Identify which cell holds the provided text, then report its (x, y) central coordinate. 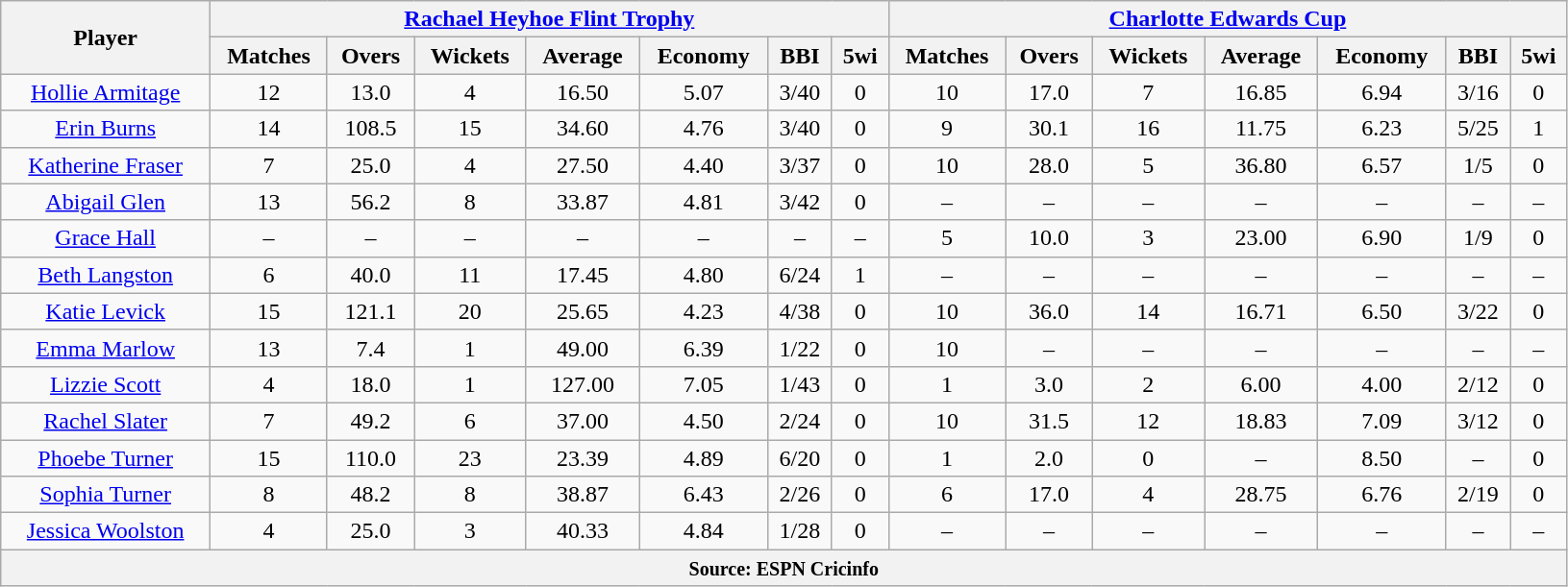
7.09 (1381, 421)
56.2 (370, 202)
16.50 (583, 92)
Charlotte Edwards Cup (1228, 19)
2/19 (1479, 495)
33.87 (583, 202)
5.07 (704, 92)
3.0 (1049, 384)
6/24 (800, 275)
3/42 (800, 202)
48.2 (370, 495)
16.85 (1260, 92)
49.2 (370, 421)
34.60 (583, 129)
Source: ESPN Cricinfo (784, 568)
36.80 (1260, 165)
Hollie Armitage (106, 92)
Lizzie Scott (106, 384)
1/9 (1479, 238)
6.76 (1381, 495)
2 (1148, 384)
3/12 (1479, 421)
4/38 (800, 311)
18.0 (370, 384)
38.87 (583, 495)
6.00 (1260, 384)
108.5 (370, 129)
4.40 (704, 165)
18.83 (1260, 421)
110.0 (370, 458)
40.33 (583, 531)
37.00 (583, 421)
1/43 (800, 384)
Katherine Fraser (106, 165)
2/26 (800, 495)
4.23 (704, 311)
2/12 (1479, 384)
Rachael Heyhoe Flint Trophy (550, 19)
Phoebe Turner (106, 458)
6/20 (800, 458)
11 (470, 275)
3/16 (1479, 92)
36.0 (1049, 311)
Rachel Slater (106, 421)
13.0 (370, 92)
3/37 (800, 165)
9 (947, 129)
4.80 (704, 275)
4.50 (704, 421)
4.81 (704, 202)
Grace Hall (106, 238)
7.05 (704, 384)
4.00 (1381, 384)
8.50 (1381, 458)
10.0 (1049, 238)
6.50 (1381, 311)
23 (470, 458)
6.23 (1381, 129)
Jessica Woolston (106, 531)
1/5 (1479, 165)
31.5 (1049, 421)
20 (470, 311)
Abigail Glen (106, 202)
28.0 (1049, 165)
27.50 (583, 165)
11.75 (1260, 129)
6.94 (1381, 92)
5/25 (1479, 129)
49.00 (583, 348)
Emma Marlow (106, 348)
23.00 (1260, 238)
6.39 (704, 348)
6.57 (1381, 165)
4.84 (704, 531)
25.65 (583, 311)
28.75 (1260, 495)
30.1 (1049, 129)
23.39 (583, 458)
Player (106, 37)
4.89 (704, 458)
Beth Langston (106, 275)
2/24 (800, 421)
7.4 (370, 348)
1/28 (800, 531)
16 (1148, 129)
Sophia Turner (106, 495)
40.0 (370, 275)
6.43 (704, 495)
Erin Burns (106, 129)
17.45 (583, 275)
4.76 (704, 129)
127.00 (583, 384)
2.0 (1049, 458)
6.90 (1381, 238)
3/22 (1479, 311)
Katie Levick (106, 311)
1/22 (800, 348)
16.71 (1260, 311)
121.1 (370, 311)
